Return the (x, y) coordinate for the center point of the cell that contains the specified text.  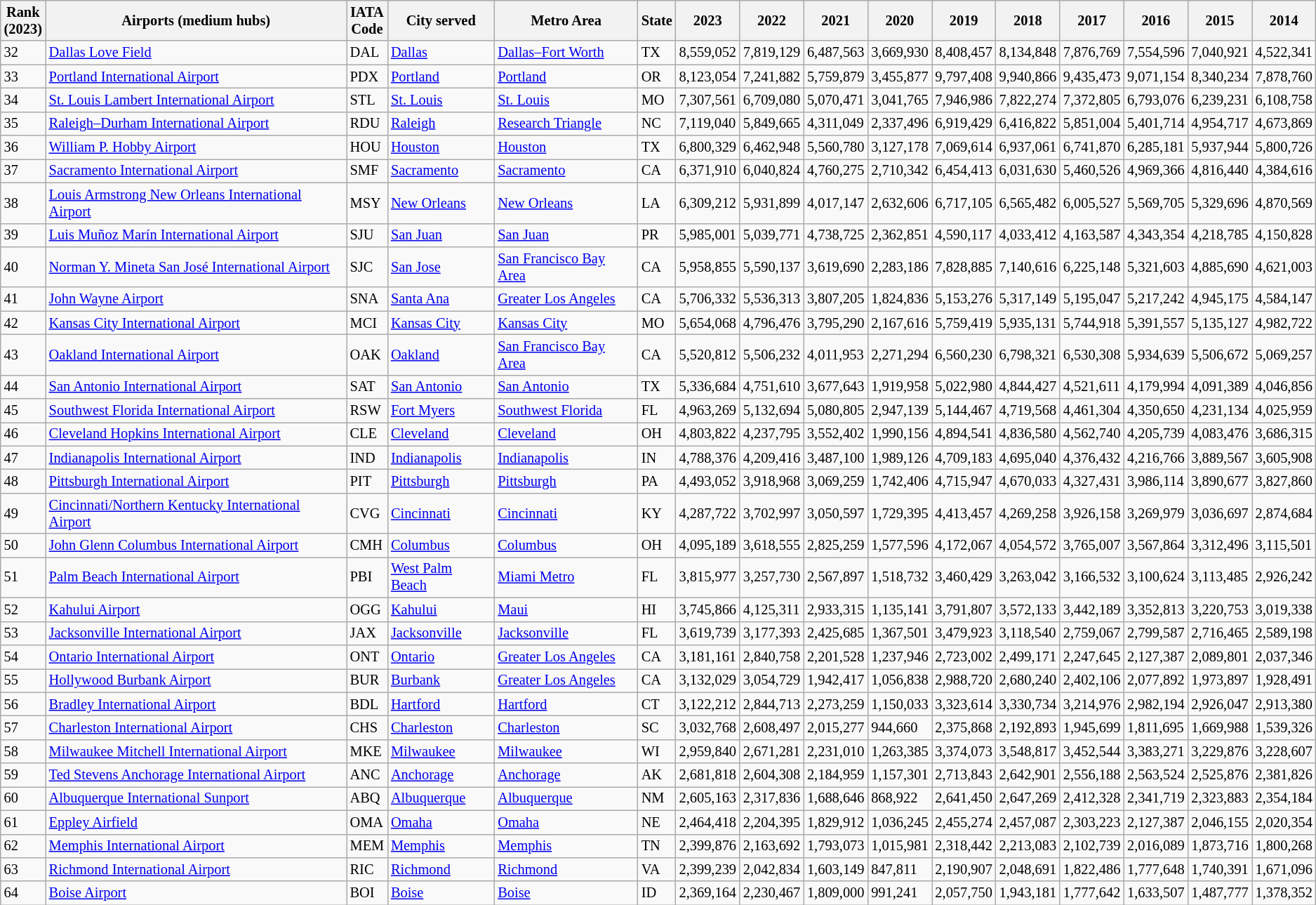
4,493,052 (707, 481)
5,391,557 (1155, 323)
2,381,826 (1284, 775)
3,548,817 (1028, 751)
7,878,760 (1284, 77)
Raleigh–Durham International Airport (197, 124)
2,362,851 (900, 235)
MSY (367, 203)
2,425,685 (835, 633)
1,742,406 (900, 481)
62 (23, 846)
59 (23, 775)
7,946,986 (964, 100)
Richmond International Airport (197, 869)
CLE (367, 434)
5,135,127 (1220, 323)
2017 (1092, 20)
4,237,795 (772, 434)
4,083,476 (1220, 434)
Dallas–Fort Worth (566, 53)
4,945,175 (1220, 299)
BOI (367, 893)
NM (657, 798)
2,247,645 (1092, 656)
4,091,389 (1220, 387)
3,036,697 (1220, 513)
Rank(2023) (23, 20)
9,940,866 (1028, 77)
4,231,134 (1220, 411)
6,454,413 (964, 171)
2,303,223 (1092, 822)
3,041,765 (900, 100)
4,870,569 (1284, 203)
3,177,393 (772, 633)
8,559,052 (707, 53)
1,809,000 (835, 893)
1,989,126 (900, 458)
5,144,467 (964, 411)
BUR (367, 680)
3,827,860 (1284, 481)
3,889,567 (1220, 458)
2021 (835, 20)
2,716,465 (1220, 633)
5,520,812 (707, 355)
9,071,154 (1155, 77)
KY (657, 513)
CT (657, 704)
1,928,491 (1284, 680)
Dallas Love Field (197, 53)
1,263,385 (900, 751)
2022 (772, 20)
34 (23, 100)
6,709,080 (772, 100)
4,590,117 (964, 235)
35 (23, 124)
2,759,067 (1092, 633)
5,654,068 (707, 323)
Sacramento International Airport (197, 171)
4,760,275 (835, 171)
Norman Y. Mineta San José International Airport (197, 267)
2,089,801 (1220, 656)
5,039,771 (772, 235)
6,108,758 (1284, 100)
Hollywood Burbank Airport (197, 680)
7,828,885 (964, 267)
2,710,342 (900, 171)
46 (23, 434)
William P. Hobby Airport (197, 147)
2,556,188 (1092, 775)
3,166,532 (1092, 577)
4,969,366 (1155, 171)
5,321,603 (1155, 267)
2,184,959 (835, 775)
2,323,883 (1220, 798)
3,986,114 (1155, 481)
OAK (367, 355)
49 (23, 513)
4,719,568 (1028, 411)
2,399,239 (707, 869)
SMF (367, 171)
5,506,672 (1220, 355)
5,336,684 (707, 387)
2,874,684 (1284, 513)
51 (23, 577)
6,239,231 (1220, 100)
Fort Myers (441, 411)
OMA (367, 822)
SJU (367, 235)
2,464,418 (707, 822)
4,054,572 (1028, 546)
4,311,049 (835, 124)
5,759,879 (835, 77)
6,798,321 (1028, 355)
Raleigh (441, 124)
3,926,158 (1092, 513)
5,401,714 (1155, 124)
2,933,315 (835, 609)
3,352,813 (1155, 609)
6,530,308 (1092, 355)
1,822,486 (1092, 869)
5,460,526 (1092, 171)
2,632,606 (900, 203)
4,738,725 (835, 235)
1,518,732 (900, 577)
5,800,726 (1284, 147)
2,016,089 (1155, 846)
4,269,258 (1028, 513)
PDX (367, 77)
2,959,840 (707, 751)
2,042,834 (772, 869)
State (657, 20)
4,836,580 (1028, 434)
5,934,639 (1155, 355)
33 (23, 77)
LA (657, 203)
4,209,416 (772, 458)
RSW (367, 411)
4,216,766 (1155, 458)
PIT (367, 481)
3,069,259 (835, 481)
4,562,740 (1092, 434)
4,376,432 (1092, 458)
4,125,311 (772, 609)
7,876,769 (1092, 53)
3,479,923 (964, 633)
1,777,642 (1092, 893)
47 (23, 458)
4,046,856 (1284, 387)
4,844,427 (1028, 387)
5,958,855 (707, 267)
944,660 (900, 727)
OGG (367, 609)
3,181,161 (707, 656)
1,157,301 (900, 775)
2,201,528 (835, 656)
Maui (566, 609)
5,022,980 (964, 387)
3,257,730 (772, 577)
6,560,230 (964, 355)
IATACode (367, 20)
56 (23, 704)
1,990,156 (900, 434)
2,825,259 (835, 546)
3,807,205 (835, 299)
5,217,242 (1155, 299)
54 (23, 656)
ANC (367, 775)
4,673,869 (1284, 124)
1,671,096 (1284, 869)
3,032,768 (707, 727)
John Glenn Columbus International Airport (197, 546)
2,375,868 (964, 727)
2,608,497 (772, 727)
5,153,276 (964, 299)
John Wayne Airport (197, 299)
3,552,402 (835, 434)
Miami Metro (566, 577)
5,985,001 (707, 235)
5,706,332 (707, 299)
2,046,155 (1220, 822)
2,020,354 (1284, 822)
1,973,897 (1220, 680)
1,800,268 (1284, 846)
2,213,083 (1028, 846)
HOU (367, 147)
Luis Muñoz Marín International Airport (197, 235)
7,822,274 (1028, 100)
2,723,002 (964, 656)
Dallas (441, 53)
36 (23, 147)
3,460,429 (964, 577)
Metro Area (566, 20)
991,241 (900, 893)
2,680,240 (1028, 680)
39 (23, 235)
5,931,899 (772, 203)
3,745,866 (707, 609)
5,849,665 (772, 124)
4,816,440 (1220, 171)
1,740,391 (1220, 869)
6,285,181 (1155, 147)
6,416,822 (1028, 124)
5,329,696 (1220, 203)
4,172,067 (964, 546)
7,819,129 (772, 53)
City served (441, 20)
2,271,294 (900, 355)
SJC (367, 267)
2,015,277 (835, 727)
40 (23, 267)
Jacksonville International Airport (197, 633)
868,922 (900, 798)
2,037,346 (1284, 656)
2,563,524 (1155, 775)
4,025,959 (1284, 411)
BDL (367, 704)
50 (23, 546)
3,572,133 (1028, 609)
7,040,921 (1220, 53)
3,702,997 (772, 513)
CMH (367, 546)
1,945,699 (1092, 727)
1,633,507 (1155, 893)
5,851,004 (1092, 124)
45 (23, 411)
Palm Beach International Airport (197, 577)
1,824,836 (900, 299)
3,330,734 (1028, 704)
3,263,042 (1028, 577)
6,040,824 (772, 171)
3,487,100 (835, 458)
MKE (367, 751)
AK (657, 775)
2,947,139 (900, 411)
4,885,690 (1220, 267)
2,647,269 (1028, 798)
3,890,677 (1220, 481)
2,317,836 (772, 798)
5,759,419 (964, 323)
1,777,648 (1155, 869)
48 (23, 481)
3,122,212 (707, 704)
CVG (367, 513)
64 (23, 893)
IND (367, 458)
2,337,496 (900, 124)
JAX (367, 633)
4,033,412 (1028, 235)
2,399,876 (707, 846)
Santa Ana (441, 299)
3,132,029 (707, 680)
8,340,234 (1220, 77)
6,462,948 (772, 147)
58 (23, 751)
NC (657, 124)
3,269,979 (1155, 513)
1,603,149 (835, 869)
1,943,181 (1028, 893)
WI (657, 751)
2,283,186 (900, 267)
1,829,912 (835, 822)
52 (23, 609)
1,669,988 (1220, 727)
2023 (707, 20)
Portland International Airport (197, 77)
4,163,587 (1092, 235)
San Antonio International Airport (197, 387)
Research Triangle (566, 124)
2,341,719 (1155, 798)
2,230,467 (772, 893)
4,287,722 (707, 513)
3,214,976 (1092, 704)
2,167,616 (900, 323)
6,793,076 (1155, 100)
1,577,596 (900, 546)
Southwest Florida International Airport (197, 411)
4,621,003 (1284, 267)
5,317,149 (1028, 299)
Bradley International Airport (197, 704)
Ted Stevens Anchorage International Airport (197, 775)
3,220,753 (1220, 609)
3,113,485 (1220, 577)
6,717,105 (964, 203)
9,435,473 (1092, 77)
38 (23, 203)
Milwaukee Mitchell International Airport (197, 751)
3,795,290 (835, 323)
ID (657, 893)
7,241,882 (772, 77)
2,641,450 (964, 798)
5,132,694 (772, 411)
2,671,281 (772, 751)
Oakland (441, 355)
RIC (367, 869)
5,536,313 (772, 299)
5,937,944 (1220, 147)
1,056,838 (900, 680)
Boise Airport (197, 893)
37 (23, 171)
2,354,184 (1284, 798)
DAL (367, 53)
PR (657, 235)
2,642,901 (1028, 775)
1,919,958 (900, 387)
Kahului (441, 609)
4,715,947 (964, 481)
4,150,828 (1284, 235)
6,031,630 (1028, 171)
HI (657, 609)
6,800,329 (707, 147)
3,323,614 (964, 704)
1,793,073 (835, 846)
5,069,257 (1284, 355)
6,005,527 (1092, 203)
2,589,198 (1284, 633)
4,327,431 (1092, 481)
55 (23, 680)
3,118,540 (1028, 633)
8,123,054 (707, 77)
3,229,876 (1220, 751)
3,791,807 (964, 609)
SC (657, 727)
STL (367, 100)
2,605,163 (707, 798)
1,688,646 (835, 798)
Ontario International Airport (197, 656)
5,744,918 (1092, 323)
3,050,597 (835, 513)
2018 (1028, 20)
IN (657, 458)
60 (23, 798)
SNA (367, 299)
RDU (367, 124)
3,452,544 (1092, 751)
1,367,501 (900, 633)
1,378,352 (1284, 893)
Pittsburgh International Airport (197, 481)
3,619,739 (707, 633)
Ontario (441, 656)
7,307,561 (707, 100)
43 (23, 355)
1,135,141 (900, 609)
6,919,429 (964, 124)
6,565,482 (1028, 203)
9,797,408 (964, 77)
3,127,178 (900, 147)
3,312,496 (1220, 546)
2,604,308 (772, 775)
Cincinnati/Northern Kentucky International Airport (197, 513)
2,713,843 (964, 775)
1,729,395 (900, 513)
3,374,073 (964, 751)
3,918,968 (772, 481)
2,231,010 (835, 751)
VA (657, 869)
61 (23, 822)
2,057,750 (964, 893)
4,788,376 (707, 458)
PA (657, 481)
3,619,690 (835, 267)
2,402,106 (1092, 680)
1,942,417 (835, 680)
1,237,946 (900, 656)
7,119,040 (707, 124)
2,844,713 (772, 704)
3,605,908 (1284, 458)
4,461,304 (1092, 411)
1,036,245 (900, 822)
4,205,739 (1155, 434)
Cleveland Hopkins International Airport (197, 434)
Oakland International Airport (197, 355)
2,455,274 (964, 822)
6,371,910 (707, 171)
2,525,876 (1220, 775)
2,457,087 (1028, 822)
5,080,805 (835, 411)
MCI (367, 323)
4,954,717 (1220, 124)
ABQ (367, 798)
4,011,953 (835, 355)
4,343,354 (1155, 235)
5,560,780 (835, 147)
Charleston International Airport (197, 727)
2,567,897 (835, 577)
7,069,614 (964, 147)
MEM (367, 846)
2019 (964, 20)
8,134,848 (1028, 53)
4,670,033 (1028, 481)
Louis Armstrong New Orleans International Airport (197, 203)
5,569,705 (1155, 203)
Burbank (441, 680)
4,751,610 (772, 387)
3,455,877 (900, 77)
3,019,338 (1284, 609)
2,988,720 (964, 680)
3,686,315 (1284, 434)
1,873,716 (1220, 846)
4,796,476 (772, 323)
2,163,692 (772, 846)
2,840,758 (772, 656)
1,811,695 (1155, 727)
3,618,555 (772, 546)
6,741,870 (1092, 147)
Southwest Florida (566, 411)
4,413,457 (964, 513)
4,803,822 (707, 434)
5,506,232 (772, 355)
6,487,563 (835, 53)
3,669,930 (900, 53)
3,442,189 (1092, 609)
TN (657, 846)
41 (23, 299)
5,195,047 (1092, 299)
2,982,194 (1155, 704)
2,799,587 (1155, 633)
CHS (367, 727)
3,677,643 (835, 387)
3,383,271 (1155, 751)
Eppley Airfield (197, 822)
2016 (1155, 20)
4,709,183 (964, 458)
2015 (1220, 20)
1,487,777 (1220, 893)
3,054,729 (772, 680)
1,150,033 (900, 704)
2,273,259 (835, 704)
2,318,442 (964, 846)
1,539,326 (1284, 727)
4,384,616 (1284, 171)
7,372,805 (1092, 100)
6,225,148 (1092, 267)
NE (657, 822)
4,521,611 (1092, 387)
2014 (1284, 20)
2,102,739 (1092, 846)
4,584,147 (1284, 299)
2,204,395 (772, 822)
6,309,212 (707, 203)
4,017,147 (835, 203)
2,913,380 (1284, 704)
4,179,994 (1155, 387)
57 (23, 727)
2,499,171 (1028, 656)
2,048,691 (1028, 869)
4,894,541 (964, 434)
SAT (367, 387)
2,192,893 (1028, 727)
2020 (900, 20)
2,369,164 (707, 893)
8,408,457 (964, 53)
2,926,242 (1284, 577)
44 (23, 387)
Airports (medium hubs) (197, 20)
4,522,341 (1284, 53)
Kansas City International Airport (197, 323)
1,015,981 (900, 846)
San Jose (441, 267)
OR (657, 77)
3,115,501 (1284, 546)
4,963,269 (707, 411)
Indianapolis International Airport (197, 458)
3,815,977 (707, 577)
63 (23, 869)
4,695,040 (1028, 458)
2,412,328 (1092, 798)
7,140,616 (1028, 267)
Albuquerque International Sunport (197, 798)
3,765,007 (1092, 546)
5,070,471 (835, 100)
4,095,189 (707, 546)
3,228,607 (1284, 751)
Kahului Airport (197, 609)
4,982,722 (1284, 323)
West Palm Beach (441, 577)
PBI (367, 577)
2,926,047 (1220, 704)
53 (23, 633)
42 (23, 323)
2,077,892 (1155, 680)
3,567,864 (1155, 546)
4,350,650 (1155, 411)
2,681,818 (707, 775)
3,100,624 (1155, 577)
847,811 (900, 869)
2,190,907 (964, 869)
St. Louis Lambert International Airport (197, 100)
Memphis International Airport (197, 846)
5,590,137 (772, 267)
4,218,785 (1220, 235)
32 (23, 53)
6,937,061 (1028, 147)
5,935,131 (1028, 323)
ONT (367, 656)
7,554,596 (1155, 53)
